From the cell containing the given text, extract its center point as [X, Y] coordinate. 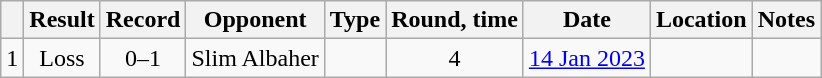
0–1 [143, 58]
Date [586, 20]
Slim Albaher [255, 58]
Record [143, 20]
Notes [786, 20]
Opponent [255, 20]
Loss [62, 58]
14 Jan 2023 [586, 58]
Type [354, 20]
4 [455, 58]
1 [12, 58]
Result [62, 20]
Round, time [455, 20]
Location [701, 20]
